Determine the [x, y] coordinate at the center of the cell enclosing the given text.  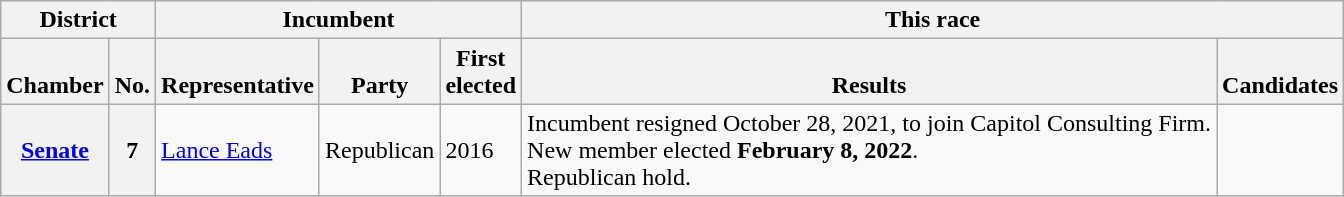
Representative [238, 72]
2016 [481, 150]
Senate [55, 150]
Chamber [55, 72]
Candidates [1280, 72]
Lance Eads [238, 150]
This race [933, 20]
Results [870, 72]
Republican [379, 150]
No. [132, 72]
Incumbent [339, 20]
7 [132, 150]
Incumbent resigned October 28, 2021, to join Capitol Consulting Firm.New member elected February 8, 2022.Republican hold. [870, 150]
Party [379, 72]
District [78, 20]
Firstelected [481, 72]
